Scan for the cell matching the given text and deliver its [x, y] coordinate at center. 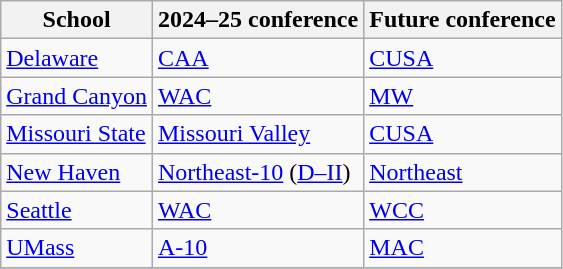
UMass [77, 248]
MW [462, 96]
2024–25 conference [258, 20]
New Haven [77, 172]
CAA [258, 58]
MAC [462, 248]
Missouri State [77, 134]
Grand Canyon [77, 96]
Future conference [462, 20]
School [77, 20]
WCC [462, 210]
Seattle [77, 210]
A-10 [258, 248]
Northeast-10 (D–II) [258, 172]
Delaware [77, 58]
Missouri Valley [258, 134]
Northeast [462, 172]
